Locate the cell with the specified text and output its [x, y] center coordinate. 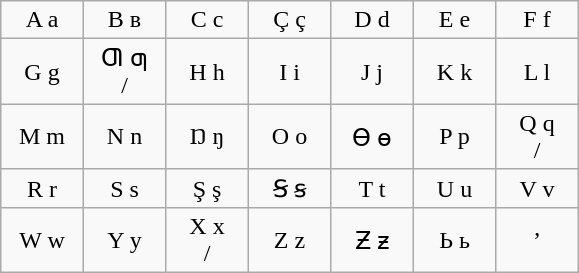
Ꞩ ꞩ [289, 188]
Z z [289, 240]
E e [454, 20]
Y y [124, 240]
R r [42, 188]
N n [124, 136]
L l [537, 71]
Ŋ ŋ [207, 136]
A a [42, 20]
H h [207, 71]
B в [124, 20]
Ө ө [372, 136]
W w [42, 240]
K k [454, 71]
M m [42, 136]
P p [454, 136]
Ь ь [454, 240]
D d [372, 20]
Ƶ ƶ [372, 240]
Q q / [537, 136]
X x / [207, 240]
J j [372, 71]
C c [207, 20]
’ [537, 240]
T t [372, 188]
V v [537, 188]
O o [289, 136]
I i [289, 71]
Ç ç [289, 20]
G g [42, 71]
Ƣ ƣ / [124, 71]
F f [537, 20]
Ş ş [207, 188]
S s [124, 188]
U u [454, 188]
